Find where the given text appears and provide that cell's center as (x, y) coordinate. 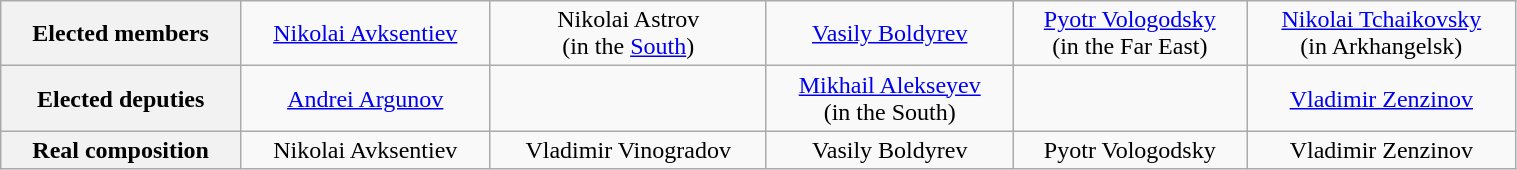
Nikolai Tchaikovsky(in Arkhangelsk) (1382, 34)
Vladimir Vinogradov (628, 150)
Elected deputies (121, 98)
Real composition (121, 150)
Elected members (121, 34)
Nikolai Astrov(in the South) (628, 34)
Mikhail Alekseyev (in the South) (890, 98)
Andrei Argunov (366, 98)
Pyotr Vologodsky(in the Far East) (1130, 34)
Pyotr Vologodsky (1130, 150)
